Identify which cell holds the provided text, then report its [X, Y] central coordinate. 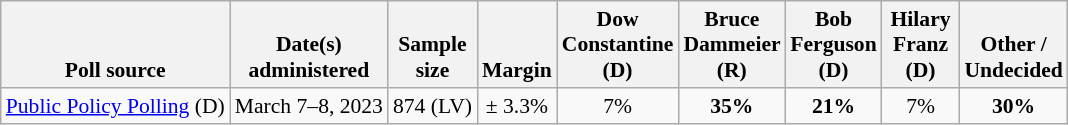
Public Policy Polling (D) [116, 106]
35% [732, 106]
Date(s)administered [309, 44]
30% [1013, 106]
Samplesize [432, 44]
Other /Undecided [1013, 44]
HilaryFranz (D) [921, 44]
BobFerguson (D) [833, 44]
Margin [517, 44]
DowConstantine (D) [618, 44]
21% [833, 106]
March 7–8, 2023 [309, 106]
± 3.3% [517, 106]
874 (LV) [432, 106]
Poll source [116, 44]
BruceDammeier (R) [732, 44]
